Scan for the cell matching the given text and deliver its (X, Y) coordinate at center. 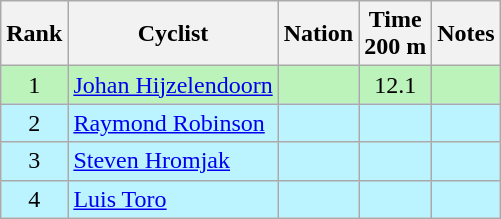
Rank (34, 34)
Raymond Robinson (173, 123)
Notes (466, 34)
2 (34, 123)
1 (34, 85)
12.1 (396, 85)
4 (34, 199)
Johan Hijzelendoorn (173, 85)
Luis Toro (173, 199)
Cyclist (173, 34)
Steven Hromjak (173, 161)
Time200 m (396, 34)
Nation (318, 34)
3 (34, 161)
